Output the [x, y] coordinate of the center of the cell containing the given text.  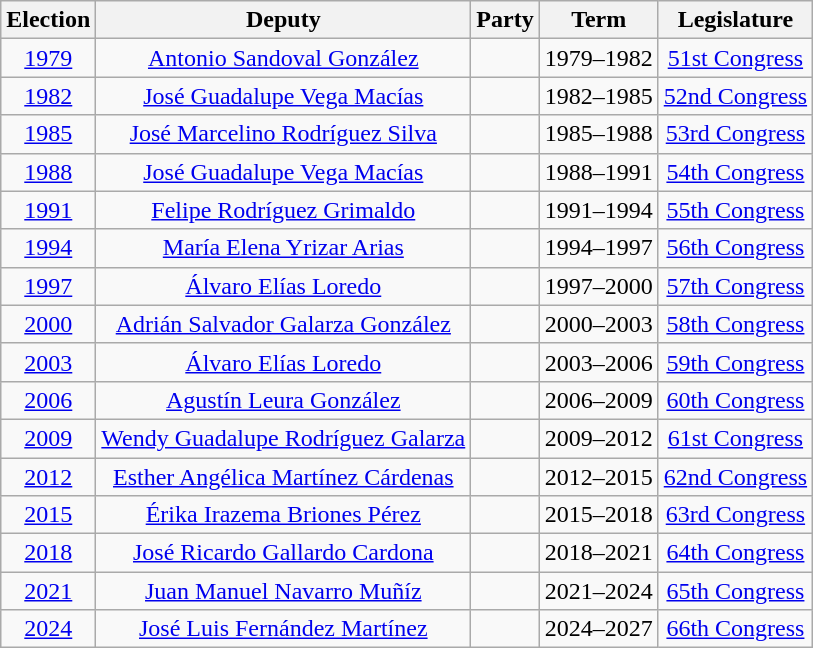
1982–1985 [598, 96]
2003 [48, 362]
Adrián Salvador Galarza González [284, 324]
2000 [48, 324]
63rd Congress [735, 515]
62nd Congress [735, 477]
1979 [48, 58]
57th Congress [735, 286]
60th Congress [735, 400]
Agustín Leura González [284, 400]
53rd Congress [735, 134]
2006–2009 [598, 400]
José Marcelino Rodríguez Silva [284, 134]
66th Congress [735, 629]
Érika Irazema Briones Pérez [284, 515]
2015–2018 [598, 515]
54th Congress [735, 172]
Wendy Guadalupe Rodríguez Galarza [284, 438]
1985–1988 [598, 134]
2018 [48, 553]
Term [598, 20]
2000–2003 [598, 324]
2018–2021 [598, 553]
2021–2024 [598, 591]
1991 [48, 210]
Juan Manuel Navarro Muñíz [284, 591]
52nd Congress [735, 96]
2021 [48, 591]
65th Congress [735, 591]
64th Congress [735, 553]
2024 [48, 629]
María Elena Yrizar Arias [284, 248]
Legislature [735, 20]
Party [505, 20]
Felipe Rodríguez Grimaldo [284, 210]
58th Congress [735, 324]
1991–1994 [598, 210]
51st Congress [735, 58]
2024–2027 [598, 629]
56th Congress [735, 248]
1985 [48, 134]
Esther Angélica Martínez Cárdenas [284, 477]
1997 [48, 286]
2006 [48, 400]
2015 [48, 515]
2009 [48, 438]
1988 [48, 172]
Election [48, 20]
2012 [48, 477]
1979–1982 [598, 58]
1997–2000 [598, 286]
José Luis Fernández Martínez [284, 629]
Deputy [284, 20]
1994 [48, 248]
61st Congress [735, 438]
1982 [48, 96]
José Ricardo Gallardo Cardona [284, 553]
55th Congress [735, 210]
2009–2012 [598, 438]
1994–1997 [598, 248]
Antonio Sandoval González [284, 58]
2003–2006 [598, 362]
1988–1991 [598, 172]
59th Congress [735, 362]
2012–2015 [598, 477]
